Output the [x, y] coordinate of the center of the cell containing the given text.  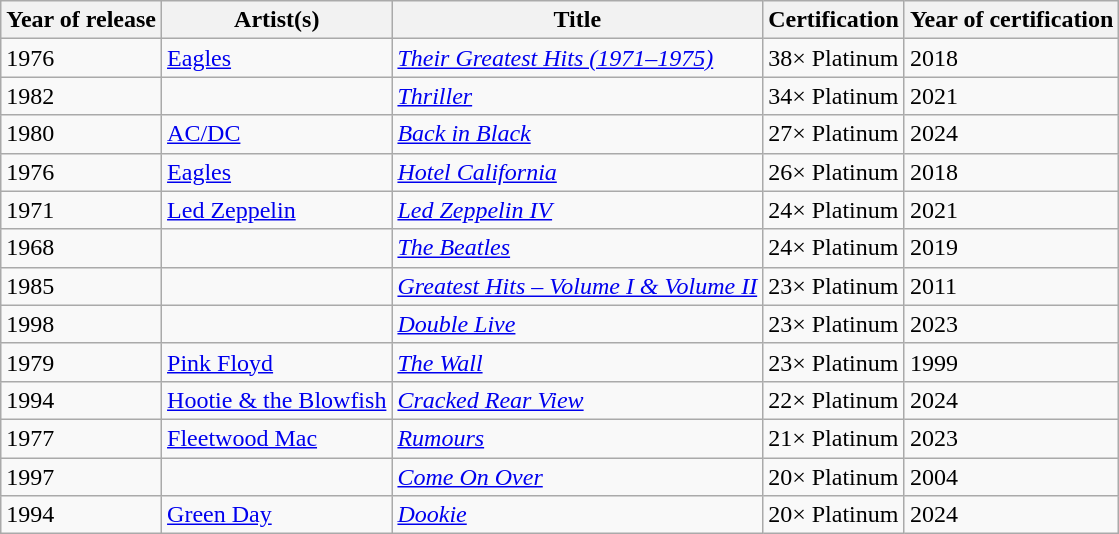
Led Zeppelin IV [578, 210]
Hotel California [578, 172]
Thriller [578, 96]
Their Greatest Hits (1971–1975) [578, 58]
Year of certification [1012, 20]
1999 [1012, 362]
34× Platinum [834, 96]
The Wall [578, 362]
AC/DC [277, 134]
27× Platinum [834, 134]
1985 [82, 286]
Rumours [578, 438]
Led Zeppelin [277, 210]
Cracked Rear View [578, 400]
26× Platinum [834, 172]
21× Platinum [834, 438]
1971 [82, 210]
2004 [1012, 477]
22× Platinum [834, 400]
1997 [82, 477]
Dookie [578, 515]
Year of release [82, 20]
1980 [82, 134]
Double Live [578, 324]
Back in Black [578, 134]
Come On Over [578, 477]
Greatest Hits – Volume I & Volume II [578, 286]
Pink Floyd [277, 362]
1977 [82, 438]
1979 [82, 362]
Title [578, 20]
38× Platinum [834, 58]
Certification [834, 20]
1968 [82, 248]
Green Day [277, 515]
1982 [82, 96]
Hootie & the Blowfish [277, 400]
1998 [82, 324]
The Beatles [578, 248]
Artist(s) [277, 20]
2019 [1012, 248]
2011 [1012, 286]
Fleetwood Mac [277, 438]
